Return [x, y] of the center of cell containing provided text 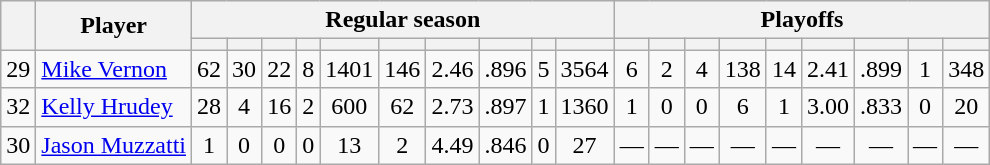
32 [18, 107]
Kelly Hrudey [114, 107]
2.41 [828, 69]
8 [308, 69]
600 [350, 107]
Jason Muzzatti [114, 145]
16 [280, 107]
3564 [584, 69]
146 [402, 69]
Regular season [404, 20]
.897 [506, 107]
4.49 [452, 145]
.896 [506, 69]
22 [280, 69]
3.00 [828, 107]
27 [584, 145]
14 [784, 69]
Mike Vernon [114, 69]
29 [18, 69]
2.73 [452, 107]
2.46 [452, 69]
.833 [882, 107]
138 [742, 69]
348 [966, 69]
Playoffs [802, 20]
1401 [350, 69]
Player [114, 26]
13 [350, 145]
5 [544, 69]
20 [966, 107]
1360 [584, 107]
28 [210, 107]
.846 [506, 145]
.899 [882, 69]
